Find where the given text appears and provide that cell's center as (x, y) coordinate. 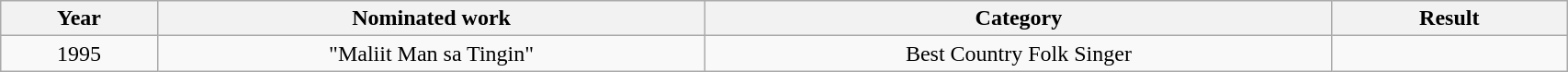
Year (79, 18)
Result (1450, 18)
"Maliit Man sa Tingin" (432, 54)
1995 (79, 54)
Best Country Folk Singer (1019, 54)
Category (1019, 18)
Nominated work (432, 18)
